Search for the cell housing the specified text and yield its [X, Y] center coordinate. 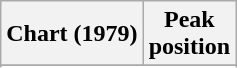
Chart (1979) [72, 34]
Peakposition [189, 34]
